Scan for the cell matching the given text and deliver its [x, y] coordinate at center. 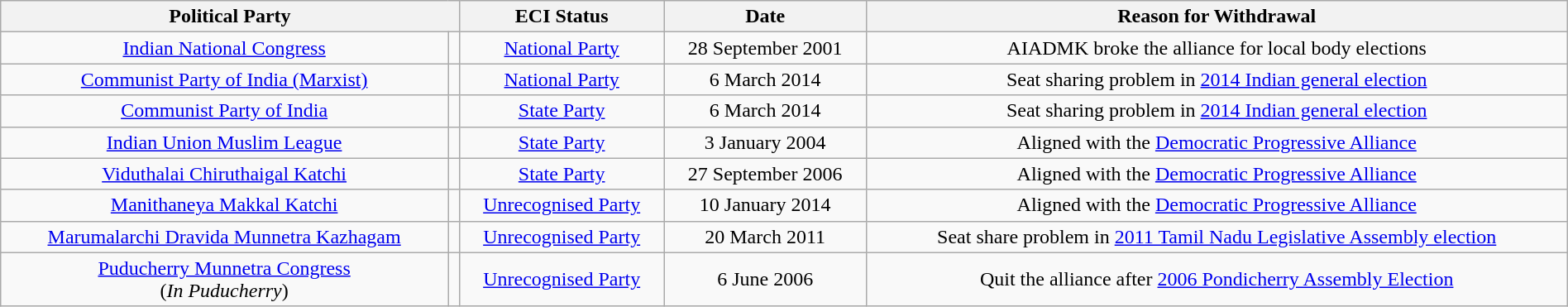
Communist Party of India (Marxist) [225, 79]
Puducherry Munnetra Congress(In Puducherry) [225, 280]
Communist Party of India [225, 111]
20 March 2011 [765, 237]
Indian Union Muslim League [225, 142]
27 September 2006 [765, 174]
Political Party [230, 17]
Date [765, 17]
Seat share problem in 2011 Tamil Nadu Legislative Assembly election [1217, 237]
6 June 2006 [765, 280]
28 September 2001 [765, 48]
Viduthalai Chiruthaigal Katchi [225, 174]
10 January 2014 [765, 205]
Reason for Withdrawal [1217, 17]
Indian National Congress [225, 48]
3 January 2004 [765, 142]
ECI Status [562, 17]
Marumalarchi Dravida Munnetra Kazhagam [225, 237]
AIADMK broke the alliance for local body elections [1217, 48]
Manithaneya Makkal Katchi [225, 205]
Quit the alliance after 2006 Pondicherry Assembly Election [1217, 280]
